Return [x, y] of the center of cell containing provided text 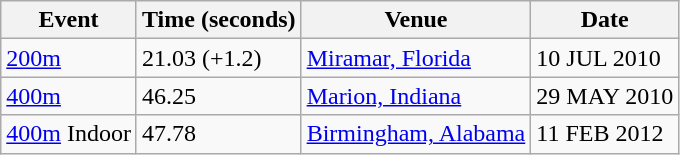
Date [605, 20]
21.03 (+1.2) [218, 58]
Event [69, 20]
11 FEB 2012 [605, 134]
Birmingham, Alabama [416, 134]
29 MAY 2010 [605, 96]
400m [69, 96]
Venue [416, 20]
47.78 [218, 134]
Time (seconds) [218, 20]
Miramar, Florida [416, 58]
400m Indoor [69, 134]
10 JUL 2010 [605, 58]
46.25 [218, 96]
Marion, Indiana [416, 96]
200m [69, 58]
